Detect which cell encompasses the target text, then output its (X, Y) center coordinate. 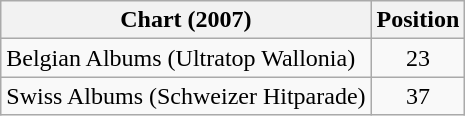
Belgian Albums (Ultratop Wallonia) (186, 58)
Chart (2007) (186, 20)
Position (418, 20)
23 (418, 58)
Swiss Albums (Schweizer Hitparade) (186, 96)
37 (418, 96)
